Find where the given text appears and provide that cell's center as [x, y] coordinate. 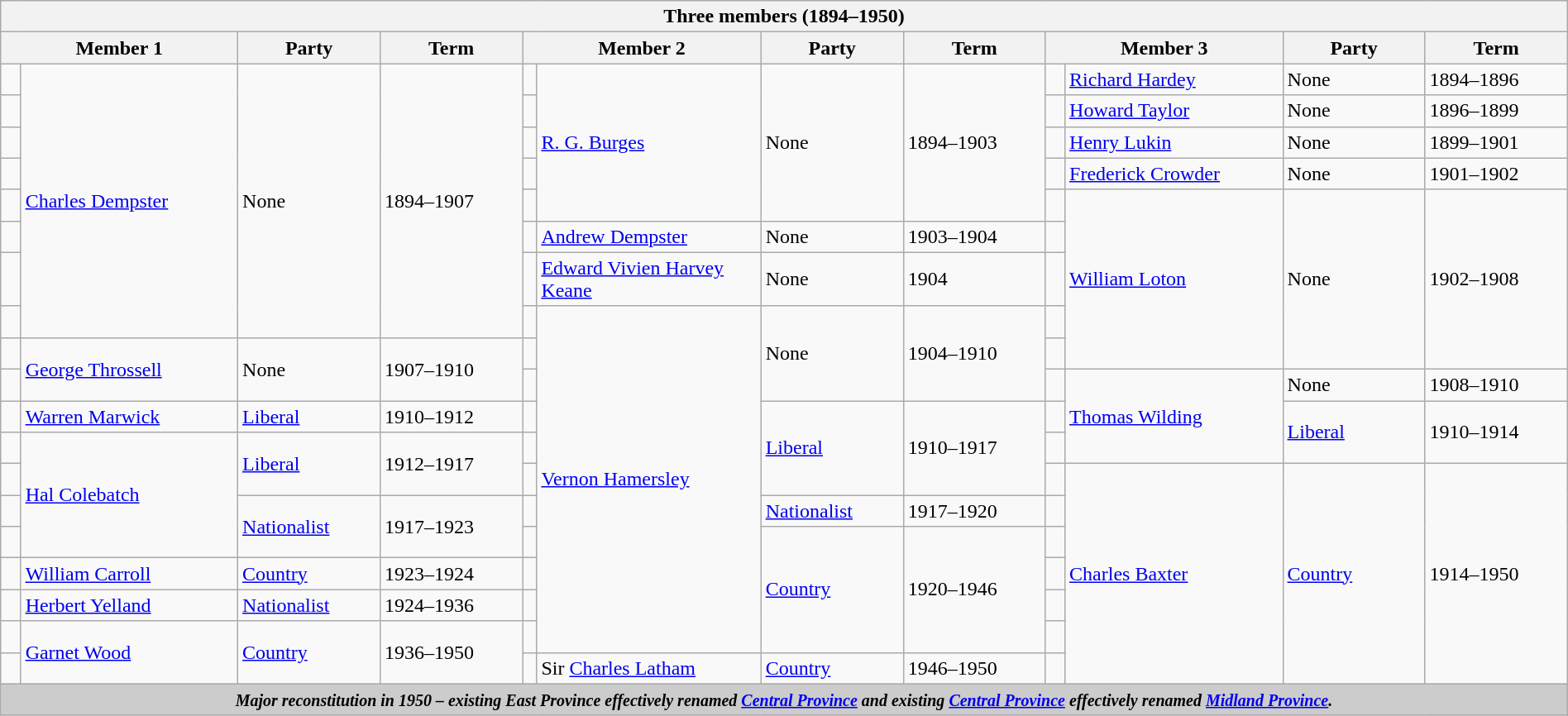
1924–1936 [452, 605]
1894–1907 [452, 201]
1910–1914 [1496, 432]
Charles Baxter [1174, 574]
1923–1924 [452, 574]
Henry Lukin [1174, 142]
R. G. Burges [648, 142]
1908–1910 [1496, 384]
1920–1946 [974, 590]
1904 [974, 279]
Edward Vivien Harvey Keane [648, 279]
Three members (1894–1950) [784, 17]
1903–1904 [974, 236]
1910–1917 [974, 447]
1917–1923 [452, 527]
1904–1910 [974, 353]
Howard Taylor [1174, 111]
Vernon Hamersley [648, 480]
Warren Marwick [129, 416]
1896–1899 [1496, 111]
1894–1896 [1496, 79]
1907–1910 [452, 369]
1946–1950 [974, 668]
Herbert Yelland [129, 605]
William Carroll [129, 574]
Hal Colebatch [129, 495]
George Throssell [129, 369]
1899–1901 [1496, 142]
Sir Charles Latham [648, 668]
William Loton [1174, 279]
Andrew Dempster [648, 236]
1936–1950 [452, 652]
1917–1920 [974, 511]
Thomas Wilding [1174, 416]
Member 2 [642, 48]
Garnet Wood [129, 652]
1901–1902 [1496, 174]
Frederick Crowder [1174, 174]
1912–1917 [452, 464]
1894–1903 [974, 142]
1914–1950 [1496, 574]
Member 3 [1164, 48]
1910–1912 [452, 416]
Member 1 [119, 48]
Charles Dempster [129, 201]
1902–1908 [1496, 279]
Richard Hardey [1174, 79]
